Output the [x, y] coordinate of the center of the cell containing the given text.  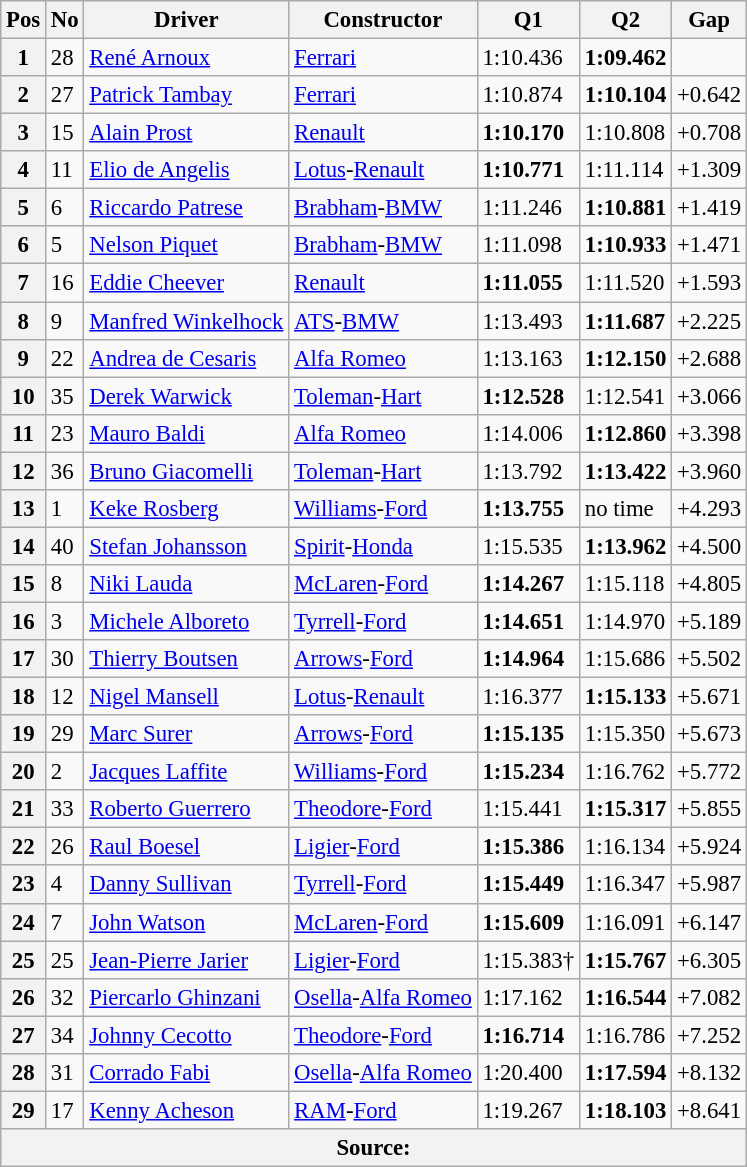
1:14.267 [528, 584]
1:10.933 [625, 245]
Jacques Laffite [186, 772]
+5.987 [710, 885]
Q2 [625, 20]
1:16.544 [625, 997]
1:15.118 [625, 584]
1:15.535 [528, 546]
Michele Alboreto [186, 621]
+5.671 [710, 697]
24 [24, 922]
33 [65, 809]
+2.688 [710, 358]
René Arnoux [186, 58]
+1.471 [710, 245]
1:16.377 [528, 697]
+6.305 [710, 960]
+5.772 [710, 772]
Constructor [383, 20]
+6.147 [710, 922]
+5.924 [710, 847]
+0.708 [710, 133]
1:10.874 [528, 95]
Source: [374, 1148]
1:15.686 [625, 659]
Johnny Cecotto [186, 1035]
Corrado Fabi [186, 1073]
Riccardo Patrese [186, 208]
1:16.091 [625, 922]
Piercarlo Ghinzani [186, 997]
32 [65, 997]
1:10.808 [625, 133]
1:15.317 [625, 809]
10 [24, 396]
1:16.714 [528, 1035]
1:13.493 [528, 321]
Gap [710, 20]
No [65, 20]
1:12.150 [625, 358]
Nigel Mansell [186, 697]
31 [65, 1073]
36 [65, 471]
1:17.594 [625, 1073]
Marc Surer [186, 734]
1:16.347 [625, 885]
1:16.786 [625, 1035]
30 [65, 659]
20 [24, 772]
1:10.170 [528, 133]
1:13.792 [528, 471]
Spirit-Honda [383, 546]
Driver [186, 20]
40 [65, 546]
+3.960 [710, 471]
+2.225 [710, 321]
Thierry Boutsen [186, 659]
RAM-Ford [383, 1110]
Elio de Angelis [186, 170]
1:13.962 [625, 546]
+7.252 [710, 1035]
1:16.762 [625, 772]
ATS-BMW [383, 321]
+4.293 [710, 509]
Alain Prost [186, 133]
Pos [24, 20]
1:16.134 [625, 847]
1:15.441 [528, 809]
+0.642 [710, 95]
1:15.767 [625, 960]
Stefan Johansson [186, 546]
1:12.860 [625, 433]
Patrick Tambay [186, 95]
1:14.006 [528, 433]
+5.189 [710, 621]
14 [24, 546]
+4.500 [710, 546]
1:15.133 [625, 697]
+8.641 [710, 1110]
+5.673 [710, 734]
+8.132 [710, 1073]
1:10.104 [625, 95]
1:15.383† [528, 960]
+3.066 [710, 396]
Bruno Giacomelli [186, 471]
+5.855 [710, 809]
1:13.755 [528, 509]
1:12.528 [528, 396]
Q1 [528, 20]
1:11.687 [625, 321]
Manfred Winkelhock [186, 321]
Keke Rosberg [186, 509]
+1.593 [710, 283]
+3.398 [710, 433]
1:15.135 [528, 734]
13 [24, 509]
1:11.114 [625, 170]
+5.502 [710, 659]
+1.309 [710, 170]
Roberto Guerrero [186, 809]
35 [65, 396]
Derek Warwick [186, 396]
1:09.462 [625, 58]
Jean-Pierre Jarier [186, 960]
Mauro Baldi [186, 433]
1:15.386 [528, 847]
1:15.234 [528, 772]
Nelson Piquet [186, 245]
1:13.422 [625, 471]
1:18.103 [625, 1110]
1:14.970 [625, 621]
1:11.246 [528, 208]
1:15.449 [528, 885]
Raul Boesel [186, 847]
1:12.541 [625, 396]
1:10.881 [625, 208]
1:14.964 [528, 659]
John Watson [186, 922]
Andrea de Cesaris [186, 358]
Niki Lauda [186, 584]
1:15.609 [528, 922]
+7.082 [710, 997]
18 [24, 697]
+1.419 [710, 208]
1:20.400 [528, 1073]
34 [65, 1035]
1:19.267 [528, 1110]
Kenny Acheson [186, 1110]
1:17.162 [528, 997]
1:14.651 [528, 621]
+4.805 [710, 584]
1:11.055 [528, 283]
1:10.771 [528, 170]
1:13.163 [528, 358]
1:15.350 [625, 734]
Danny Sullivan [186, 885]
1:11.520 [625, 283]
no time [625, 509]
1:10.436 [528, 58]
21 [24, 809]
Eddie Cheever [186, 283]
19 [24, 734]
1:11.098 [528, 245]
